Extract the [x, y] coordinate from the center of the cell holding the provided text.  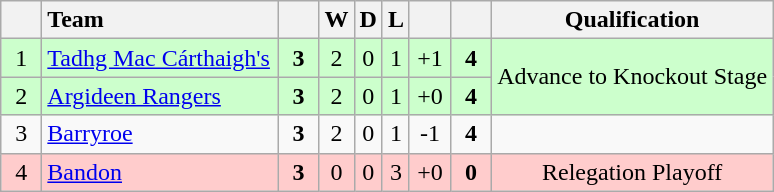
Tadhg Mac Cárthaigh's [160, 58]
Bandon [160, 172]
Argideen Rangers [160, 96]
D [368, 20]
Qualification [632, 20]
Barryroe [160, 134]
-1 [430, 134]
W [336, 20]
+1 [430, 58]
Advance to Knockout Stage [632, 77]
Relegation Playoff [632, 172]
Team [160, 20]
L [396, 20]
